Determine the (X, Y) coordinate at the center of the cell enclosing the given text.  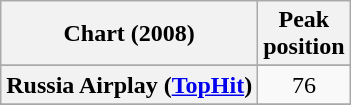
Chart (2008) (130, 34)
76 (304, 85)
Russia Airplay (TopHit) (130, 85)
Peakposition (304, 34)
